Identify which cell holds the provided text, then report its (x, y) central coordinate. 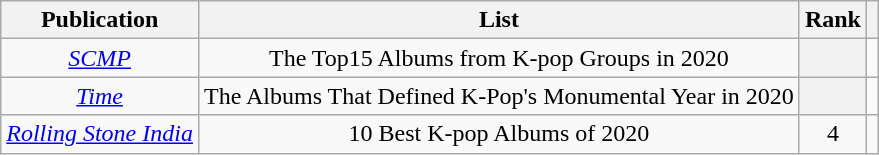
Time (100, 96)
The Albums That Defined K-Pop's Monumental Year in 2020 (498, 96)
Rank (832, 20)
10 Best K-pop Albums of 2020 (498, 134)
SCMP (100, 58)
Publication (100, 20)
Rolling Stone India (100, 134)
List (498, 20)
4 (832, 134)
The Top15 Albums from K-pop Groups in 2020 (498, 58)
